Capture the cell that displays the provided text and extract its (X, Y) central coordinate. 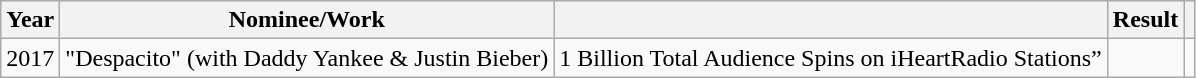
Nominee/Work (307, 20)
1 Billion Total Audience Spins on iHeartRadio Stations” (831, 58)
Result (1145, 20)
Year (30, 20)
2017 (30, 58)
"Despacito" (with Daddy Yankee & Justin Bieber) (307, 58)
